Locate the cell with the specified text and output its [x, y] center coordinate. 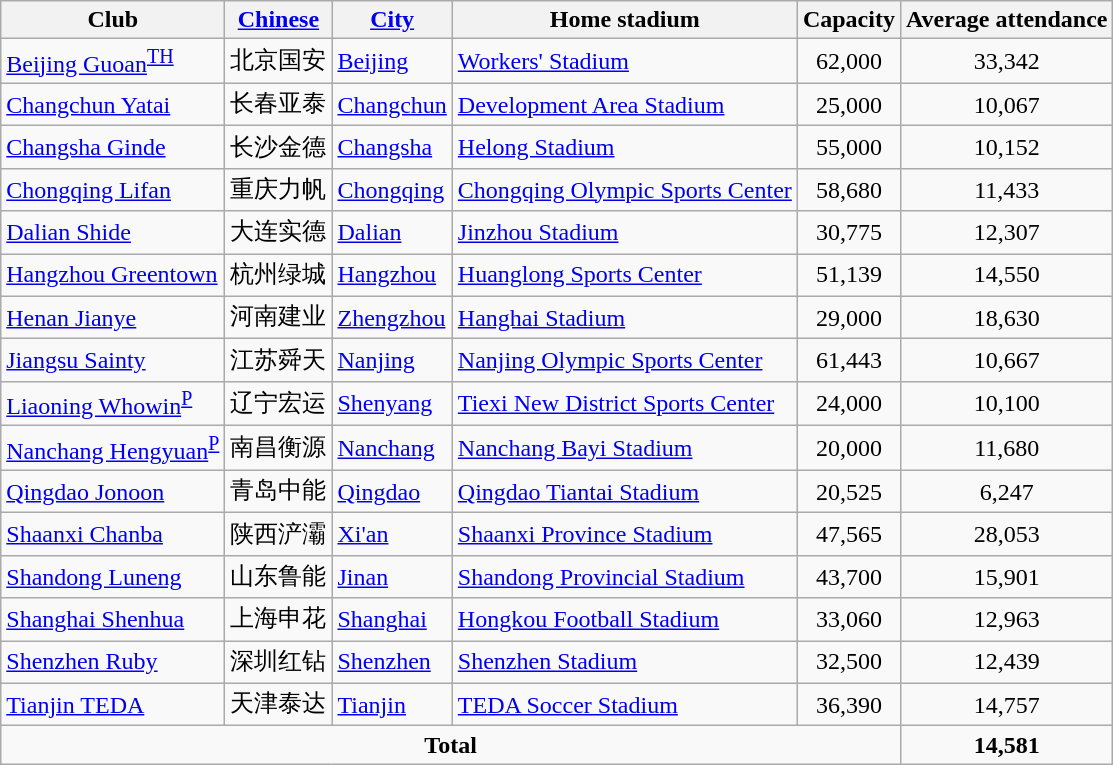
Hangzhou [392, 276]
辽宁宏运 [278, 404]
Shenzhen Ruby [113, 662]
55,000 [848, 148]
24,000 [848, 404]
12,307 [1006, 232]
北京国安 [278, 62]
长沙金德 [278, 148]
Workers' Stadium [624, 62]
大连实德 [278, 232]
29,000 [848, 318]
Zhengzhou [392, 318]
Nanjing [392, 360]
33,342 [1006, 62]
南昌衡源 [278, 448]
长春亚泰 [278, 104]
Hongkou Football Stadium [624, 620]
上海申花 [278, 620]
15,901 [1006, 578]
Shaanxi Province Stadium [624, 534]
Chongqing Olympic Sports Center [624, 190]
Capacity [848, 20]
天津泰达 [278, 704]
江苏舜天 [278, 360]
14,550 [1006, 276]
Qingdao Tiantai Stadium [624, 492]
青岛中能 [278, 492]
20,000 [848, 448]
6,247 [1006, 492]
12,439 [1006, 662]
陕西浐灞 [278, 534]
Club [113, 20]
Liaoning WhowinP [113, 404]
Changsha Ginde [113, 148]
Total [451, 745]
Nanchang [392, 448]
33,060 [848, 620]
14,757 [1006, 704]
11,680 [1006, 448]
Shenyang [392, 404]
Qingdao Jonoon [113, 492]
Beijing [392, 62]
30,775 [848, 232]
Chongqing [392, 190]
20,525 [848, 492]
杭州绿城 [278, 276]
Changchun [392, 104]
Chinese [278, 20]
18,630 [1006, 318]
10,152 [1006, 148]
Nanchang HengyuanP [113, 448]
深圳红钻 [278, 662]
Shenzhen [392, 662]
Jiangsu Sainty [113, 360]
12,963 [1006, 620]
62,000 [848, 62]
Dalian [392, 232]
Tianjin TEDA [113, 704]
Henan Jianye [113, 318]
51,139 [848, 276]
Dalian Shide [113, 232]
重庆力帆 [278, 190]
25,000 [848, 104]
11,433 [1006, 190]
Home stadium [624, 20]
Hangzhou Greentown [113, 276]
山东鲁能 [278, 578]
Chongqing Lifan [113, 190]
河南建业 [278, 318]
TEDA Soccer Stadium [624, 704]
Changsha [392, 148]
Changchun Yatai [113, 104]
10,667 [1006, 360]
Qingdao [392, 492]
Tiexi New District Sports Center [624, 404]
Shanghai [392, 620]
Development Area Stadium [624, 104]
Shandong Provincial Stadium [624, 578]
Beijing GuoanTH [113, 62]
Helong Stadium [624, 148]
36,390 [848, 704]
32,500 [848, 662]
28,053 [1006, 534]
58,680 [848, 190]
Shandong Luneng [113, 578]
City [392, 20]
Shaanxi Chanba [113, 534]
10,067 [1006, 104]
Huanglong Sports Center [624, 276]
Shanghai Shenhua [113, 620]
10,100 [1006, 404]
43,700 [848, 578]
47,565 [848, 534]
Tianjin [392, 704]
Average attendance [1006, 20]
Nanchang Bayi Stadium [624, 448]
14,581 [1006, 745]
61,443 [848, 360]
Jinan [392, 578]
Xi'an [392, 534]
Jinzhou Stadium [624, 232]
Nanjing Olympic Sports Center [624, 360]
Hanghai Stadium [624, 318]
Shenzhen Stadium [624, 662]
